Provide the [x, y] coordinate of the cell's center where the given text is located.  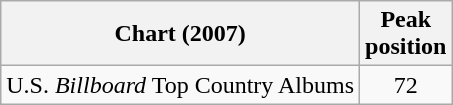
72 [406, 85]
Chart (2007) [180, 34]
U.S. Billboard Top Country Albums [180, 85]
Peakposition [406, 34]
